Pinpoint the cell where the given text exists, returning its [X, Y] midpoint coordinate. 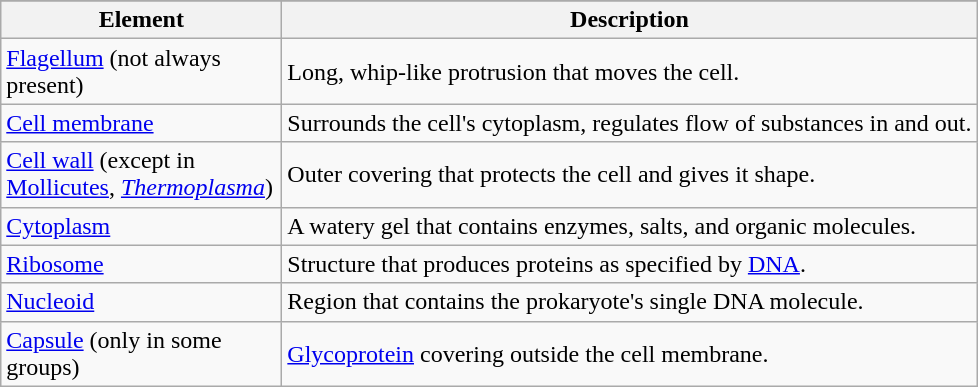
Nucleoid [142, 302]
Flagellum (not always present) [142, 72]
Element [142, 20]
Glycoprotein covering outside the cell membrane. [630, 354]
Ribosome [142, 264]
Surrounds the cell's cytoplasm, regulates flow of substances in and out. [630, 123]
A watery gel that contains enzymes, salts, and organic molecules. [630, 226]
Cytoplasm [142, 226]
Cell membrane [142, 123]
Cell wall (except in Mollicutes, Thermoplasma) [142, 174]
Long, whip-like protrusion that moves the cell. [630, 72]
Description [630, 20]
Capsule (only in some groups) [142, 354]
Region that contains the prokaryote's single DNA molecule. [630, 302]
Outer covering that protects the cell and gives it shape. [630, 174]
Structure that produces proteins as specified by DNA. [630, 264]
